Identify which cell holds the provided text, then report its [x, y] central coordinate. 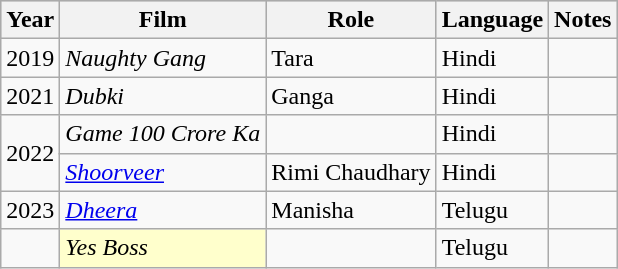
2019 [30, 58]
Naughty Gang [163, 58]
Manisha [351, 210]
Dheera [163, 210]
Tara [351, 58]
Shoorveer [163, 172]
Language [492, 20]
Year [30, 20]
2021 [30, 96]
Dubki [163, 96]
Rimi Chaudhary [351, 172]
Role [351, 20]
Ganga [351, 96]
Yes Boss [163, 248]
Notes [583, 20]
2023 [30, 210]
Game 100 Crore Ka [163, 134]
2022 [30, 153]
Film [163, 20]
